Return [X, Y] of the center of cell containing provided text 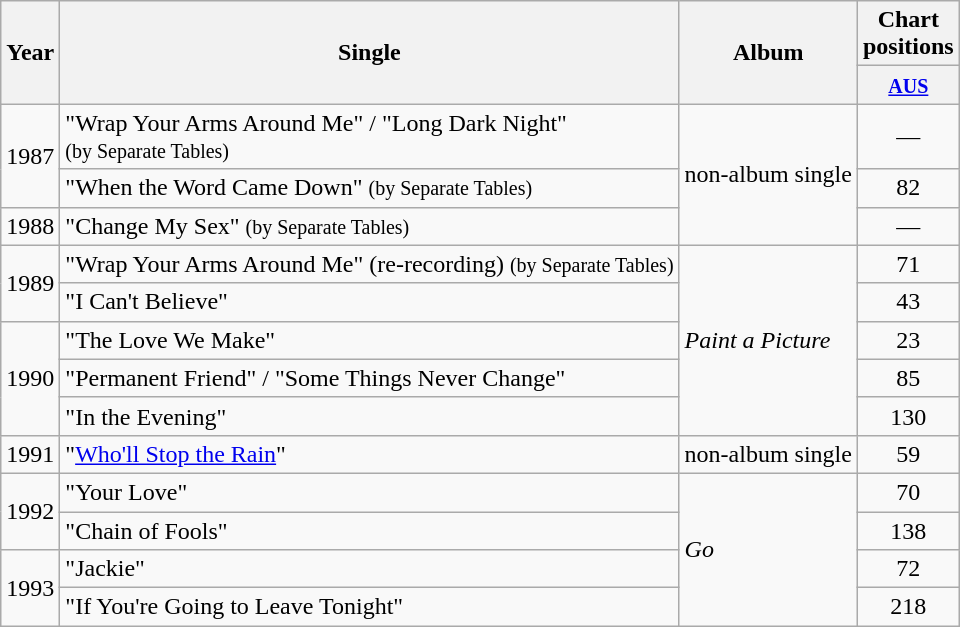
82 [908, 188]
43 [908, 302]
72 [908, 569]
"Wrap Your Arms Around Me" / "Long Dark Night"(by Separate Tables) [370, 136]
"Who'll Stop the Rain" [370, 454]
Paint a Picture [768, 340]
1987 [30, 156]
71 [908, 264]
"Chain of Fools" [370, 531]
1993 [30, 588]
Chartpositions [908, 34]
"The Love We Make" [370, 340]
Album [768, 52]
1992 [30, 511]
23 [908, 340]
"I Can't Believe" [370, 302]
138 [908, 531]
70 [908, 492]
AUS [908, 85]
"Your Love" [370, 492]
218 [908, 607]
59 [908, 454]
1991 [30, 454]
"If You're Going to Leave Tonight" [370, 607]
Single [370, 52]
130 [908, 416]
Go [768, 549]
85 [908, 378]
"In the Evening" [370, 416]
"Change My Sex" (by Separate Tables) [370, 226]
"When the Word Came Down" (by Separate Tables) [370, 188]
"Wrap Your Arms Around Me" (re-recording) (by Separate Tables) [370, 264]
1989 [30, 283]
1988 [30, 226]
1990 [30, 378]
"Permanent Friend" / "Some Things Never Change" [370, 378]
Year [30, 52]
"Jackie" [370, 569]
